Output the (X, Y) coordinate of the center of the cell containing the given text.  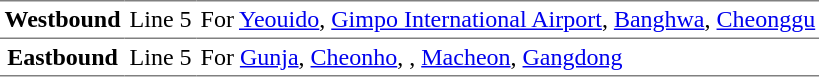
Westbound (62, 20)
Eastbound (62, 57)
